Extract the [x, y] coordinate from the center of the cell holding the provided text.  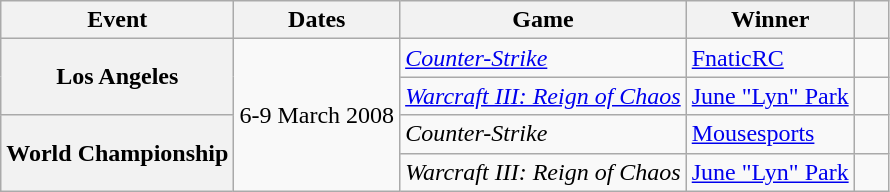
Game [544, 20]
6-9 March 2008 [317, 115]
Mousesports [770, 134]
FnaticRC [770, 58]
Los Angeles [118, 77]
Winner [770, 20]
Dates [317, 20]
Event [118, 20]
World Championship [118, 153]
